For the text-containing cell, return its midpoint in [x, y] coordinate format. 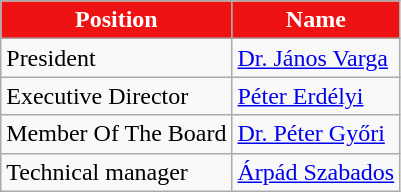
Dr. János Varga [316, 58]
Péter Erdélyi [316, 96]
Executive Director [116, 96]
Technical manager [116, 172]
Name [316, 20]
Member Of The Board [116, 134]
Position [116, 20]
Dr. Péter Győri [316, 134]
President [116, 58]
Árpád Szabados [316, 172]
